Return the [X, Y] coordinate for the center point of the cell that contains the specified text.  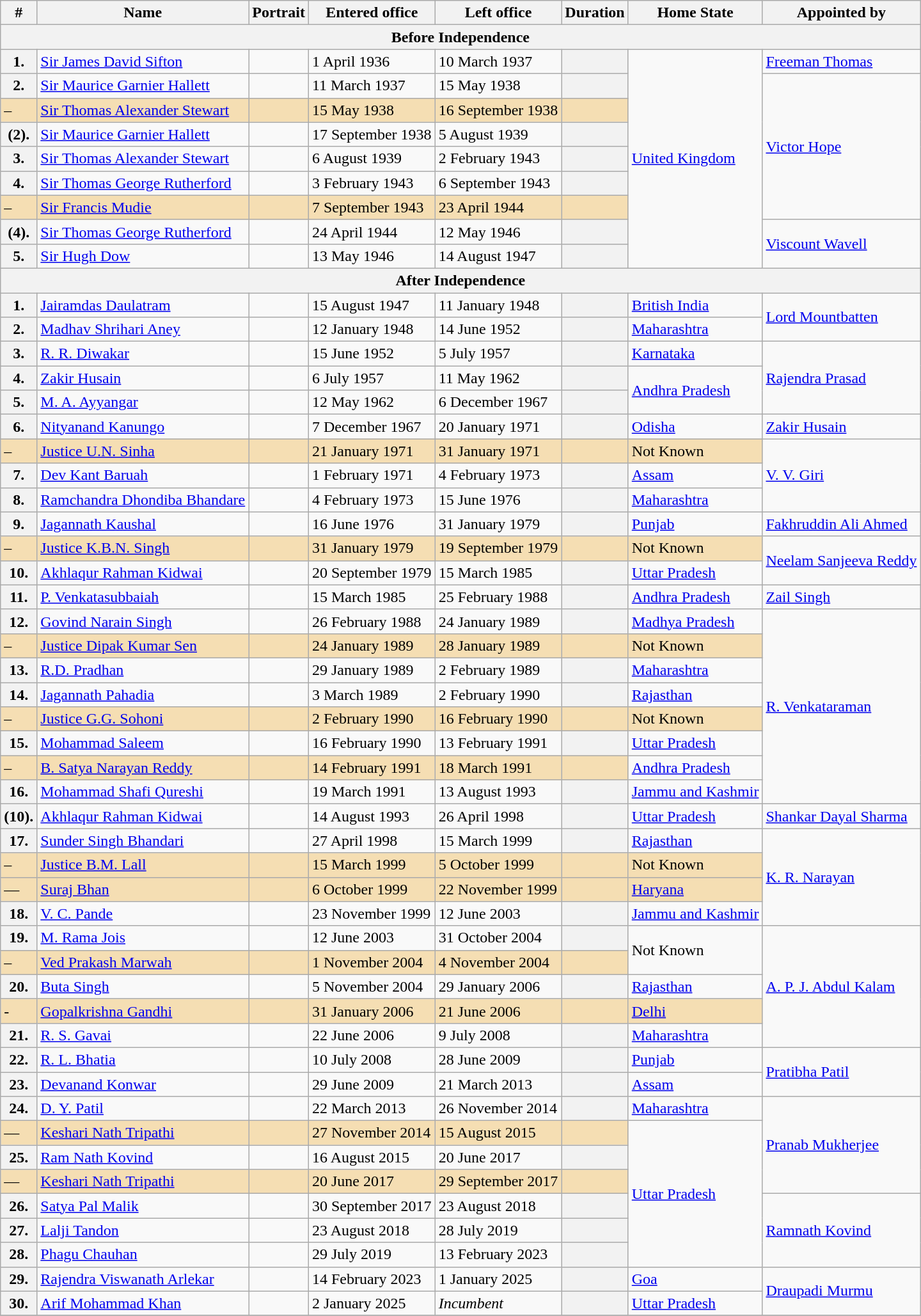
20. [19, 987]
13 May 1946 [372, 256]
11 January 1948 [498, 305]
Rajendra Prasad [842, 378]
24 April 1944 [372, 232]
5 July 1957 [498, 354]
28 July 2019 [498, 1230]
31 October 2004 [498, 938]
Mohammad Saleem [143, 743]
Before Independence [460, 37]
Sir James David Sifton [143, 61]
18 March 1991 [498, 768]
Devanand Konwar [143, 1084]
Justice Dipak Kumar Sen [143, 646]
14 August 1993 [372, 816]
13 February 1991 [498, 743]
15 August 1947 [372, 305]
Madhya Pradesh [695, 621]
(4). [19, 232]
27 November 2014 [372, 1133]
Ramnath Kovind [842, 1230]
24. [19, 1109]
Freeman Thomas [842, 61]
28 January 1989 [498, 646]
31 January 2006 [372, 1011]
22 June 2006 [372, 1035]
1 January 2025 [498, 1279]
Justice B.M. Lall [143, 865]
Suraj Bhan [143, 889]
V. C. Pande [143, 914]
Jairamdas Daulatram [143, 305]
Haryana [695, 889]
25 February 1988 [498, 597]
Neelam Sanjeeva Reddy [842, 560]
Viscount Wavell [842, 244]
Sunder Singh Bhandari [143, 841]
14. [19, 694]
Appointed by [842, 13]
2 February 1989 [498, 670]
27 April 1998 [372, 841]
12 January 1948 [372, 329]
Shankar Dayal Sharma [842, 816]
15 August 2015 [498, 1133]
3 March 1989 [372, 694]
Sir Hugh Dow [143, 256]
Pranab Mukherjee [842, 1145]
M. A. Ayyangar [143, 402]
28. [19, 1255]
10. [19, 573]
6 August 1939 [372, 159]
10 March 1937 [498, 61]
Justice K.B.N. Singh [143, 548]
14 February 1991 [372, 768]
Phagu Chauhan [143, 1255]
- [19, 1011]
30. [19, 1303]
23. [19, 1084]
D. Y. Patil [143, 1109]
British India [695, 305]
Sir Francis Mudie [143, 207]
26 November 2014 [498, 1109]
30 September 2017 [372, 1206]
Home State [695, 13]
Draupadi Murmu [842, 1291]
Jagannath Pahadia [143, 694]
13 February 2023 [498, 1255]
17. [19, 841]
11. [19, 597]
3 February 1943 [372, 183]
6 July 1957 [372, 378]
P. Venkatasubbaiah [143, 597]
Dev Kant Baruah [143, 475]
26 April 1998 [498, 816]
Jagannath Kaushal [143, 524]
After Independence [460, 280]
# [19, 13]
R. R. Diwakar [143, 354]
22. [19, 1059]
22 November 1999 [498, 889]
17 September 1938 [372, 134]
1 November 2004 [372, 962]
10 July 2008 [372, 1059]
Justice U.N. Sinha [143, 451]
Nityanand Kanungo [143, 427]
26 February 1988 [372, 621]
26. [19, 1206]
25. [19, 1157]
A. P. J. Abdul Kalam [842, 987]
21 January 1971 [372, 451]
29. [19, 1279]
19. [19, 938]
12. [19, 621]
8. [19, 500]
7 September 1943 [372, 207]
V. V. Giri [842, 475]
28 June 2009 [498, 1059]
7 December 1967 [372, 427]
5 August 1939 [498, 134]
31 January 1971 [498, 451]
15. [19, 743]
13 August 1993 [498, 792]
Zail Singh [842, 597]
Name [143, 13]
29 September 2017 [498, 1182]
16. [19, 792]
18. [19, 914]
6 December 1967 [498, 402]
Karnataka [695, 354]
Justice G.G. Sohoni [143, 719]
Lalji Tandon [143, 1230]
9. [19, 524]
Ram Nath Kovind [143, 1157]
Arif Mohammad Khan [143, 1303]
15 June 1976 [498, 500]
Duration [595, 13]
19 March 1991 [372, 792]
Ramchandra Dhondiba Bhandare [143, 500]
(2). [19, 134]
Govind Narain Singh [143, 621]
16 June 1976 [372, 524]
2 February 1943 [498, 159]
29 January 2006 [498, 987]
Buta Singh [143, 987]
14 February 2023 [372, 1279]
29 January 1989 [372, 670]
20 September 1979 [372, 573]
1 February 1971 [372, 475]
1 April 1936 [372, 61]
R.D. Pradhan [143, 670]
21 June 2006 [498, 1011]
27. [19, 1230]
United Kingdom [695, 159]
(10). [19, 816]
5 November 2004 [372, 987]
Madhav Shrihari Aney [143, 329]
6. [19, 427]
14 August 1947 [498, 256]
Satya Pal Malik [143, 1206]
11 May 1962 [498, 378]
19 September 1979 [498, 548]
6 October 1999 [372, 889]
7. [19, 475]
R. Venkataraman [842, 706]
6 September 1943 [498, 183]
Victor Hope [842, 147]
Mohammad Shafi Qureshi [143, 792]
21. [19, 1035]
29 June 2009 [372, 1084]
K. R. Narayan [842, 877]
15 June 1952 [372, 354]
16 September 1938 [498, 110]
14 June 1952 [498, 329]
Incumbent [498, 1303]
Odisha [695, 427]
Entered office [372, 13]
21 March 2013 [498, 1084]
22 March 2013 [372, 1109]
B. Satya Narayan Reddy [143, 768]
Pratibha Patil [842, 1072]
R. S. Gavai [143, 1035]
Goa [695, 1279]
Lord Mountbatten [842, 317]
23 April 1944 [498, 207]
Portrait [279, 13]
Delhi [695, 1011]
13. [19, 670]
12 May 1962 [372, 402]
16 August 2015 [372, 1157]
2 January 2025 [372, 1303]
4 November 2004 [498, 962]
Fakhruddin Ali Ahmed [842, 524]
M. Rama Jois [143, 938]
12 May 1946 [498, 232]
29 July 2019 [372, 1255]
Rajendra Viswanath Arlekar [143, 1279]
20 January 1971 [498, 427]
Ved Prakash Marwah [143, 962]
R. L. Bhatia [143, 1059]
Left office [498, 13]
Gopalkrishna Gandhi [143, 1011]
23 November 1999 [372, 914]
9 July 2008 [498, 1035]
5 October 1999 [498, 865]
11 March 1937 [372, 86]
